Locate the cell with the specified text and output its (X, Y) center coordinate. 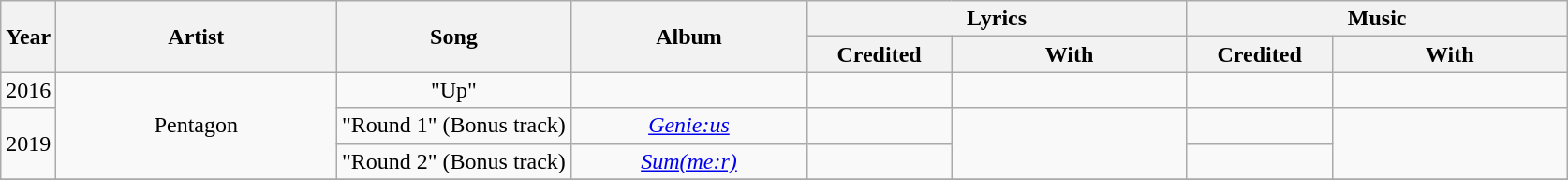
Sum(me:r) (689, 161)
Year (28, 37)
2019 (28, 143)
Album (689, 37)
Pentagon (197, 126)
Lyrics (997, 19)
Genie:us (689, 126)
Song (453, 37)
"Round 1" (Bonus track) (453, 126)
Artist (197, 37)
Music (1377, 19)
"Round 2" (Bonus track) (453, 161)
"Up" (453, 90)
2016 (28, 90)
